Detect which cell encompasses the target text, then output its [X, Y] center coordinate. 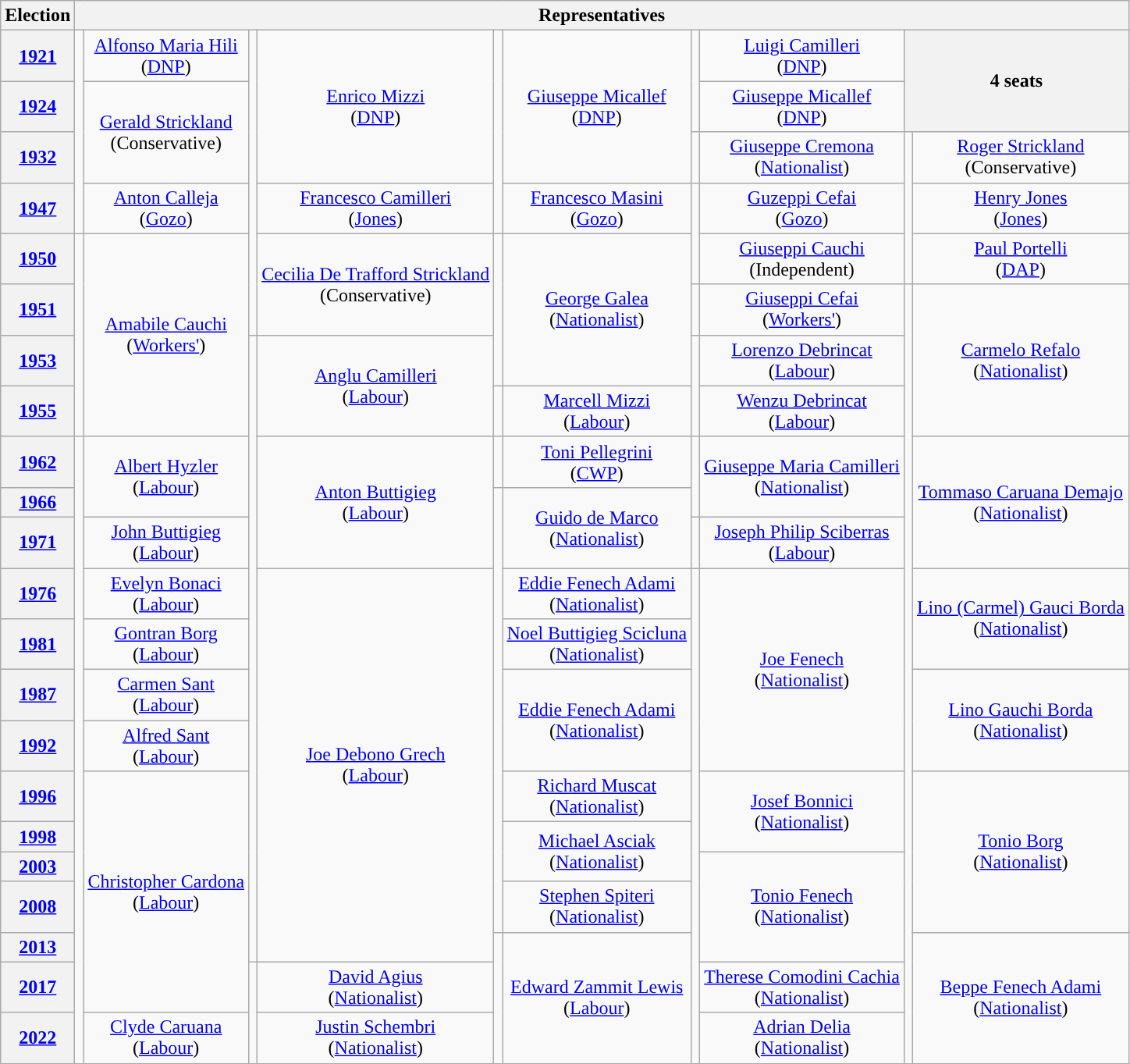
1950 [37, 259]
Anglu Camilleri(Labour) [376, 386]
George Galea(Nationalist) [597, 309]
Michael Asciak(Nationalist) [597, 852]
Luigi Camilleri(DNP) [802, 56]
Stephen Spiteri(Nationalist) [597, 907]
2022 [37, 1038]
Edward Zammit Lewis(Labour) [597, 998]
2017 [37, 987]
Tonio Fenech(Nationalist) [802, 907]
1953 [37, 361]
Giuseppi Cefai(Workers') [802, 309]
Alfred Sant(Labour) [166, 746]
1962 [37, 462]
1955 [37, 411]
Albert Hyzler(Labour) [166, 476]
Giuseppe Maria Camilleri(Nationalist) [802, 476]
Beppe Fenech Adami(Nationalist) [1021, 998]
Gerald Strickland(Conservative) [166, 132]
1996 [37, 796]
Justin Schembri(Nationalist) [376, 1038]
Giuseppi Cauchi(Independent) [802, 259]
1966 [37, 502]
Alfonso Maria Hili(DNP) [166, 56]
David Agius(Nationalist) [376, 987]
1951 [37, 309]
2008 [37, 907]
1981 [37, 645]
Enrico Mizzi(DNP) [376, 106]
Clyde Caruana(Labour) [166, 1038]
Gontran Borg(Labour) [166, 645]
Cecilia De Trafford Strickland(Conservative) [376, 284]
Guido de Marco(Nationalist) [597, 528]
1987 [37, 695]
1932 [37, 158]
Election [37, 16]
Giuseppe Cremona(Nationalist) [802, 158]
Joe Fenech(Nationalist) [802, 670]
Therese Comodini Cachia(Nationalist) [802, 987]
Anton Buttigieg(Labour) [376, 502]
Anton Calleja(Gozo) [166, 208]
Tommaso Caruana Demajo(Nationalist) [1021, 502]
Christopher Cardona(Labour) [166, 891]
2003 [37, 867]
1921 [37, 56]
2013 [37, 947]
Roger Strickland(Conservative) [1021, 158]
Wenzu Debrincat(Labour) [802, 411]
Guzeppi Cefai(Gozo) [802, 208]
1992 [37, 746]
Carmelo Refalo(Nationalist) [1021, 361]
1947 [37, 208]
1976 [37, 593]
Representatives [602, 16]
Joe Debono Grech(Labour) [376, 765]
Joseph Philip Sciberras(Labour) [802, 542]
Noel Buttigieg Scicluna(Nationalist) [597, 645]
Lorenzo Debrincat(Labour) [802, 361]
John Buttigieg(Labour) [166, 542]
Francesco Camilleri(Jones) [376, 208]
Henry Jones(Jones) [1021, 208]
4 seats [1016, 81]
Amabile Cauchi(Workers') [166, 335]
Lino (Carmel) Gauci Borda(Nationalist) [1021, 619]
1971 [37, 542]
Tonio Borg(Nationalist) [1021, 852]
Evelyn Bonaci(Labour) [166, 593]
Marcell Mizzi(Labour) [597, 411]
Carmen Sant(Labour) [166, 695]
Lino Gauchi Borda(Nationalist) [1021, 721]
1998 [37, 837]
1924 [37, 106]
Josef Bonnici(Nationalist) [802, 812]
Toni Pellegrini(CWP) [597, 462]
Paul Portelli(DAP) [1021, 259]
Richard Muscat(Nationalist) [597, 796]
Francesco Masini(Gozo) [597, 208]
Adrian Delia(Nationalist) [802, 1038]
